Pinpoint the cell where the given text exists, returning its [X, Y] midpoint coordinate. 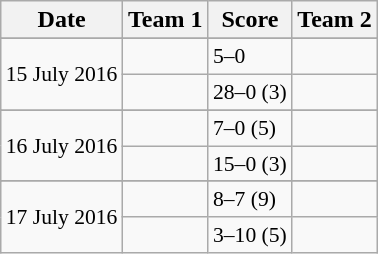
Date [62, 20]
3–10 (5) [250, 235]
Score [250, 20]
Team 2 [335, 20]
Team 1 [165, 20]
7–0 (5) [250, 128]
15 July 2016 [62, 74]
16 July 2016 [62, 146]
5–0 [250, 57]
17 July 2016 [62, 216]
28–0 (3) [250, 92]
15–0 (3) [250, 164]
8–7 (9) [250, 199]
